Provide the (X, Y) coordinate of the cell's center where the given text is located.  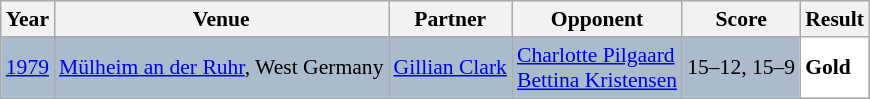
1979 (28, 68)
Score (741, 19)
Year (28, 19)
Gold (834, 68)
15–12, 15–9 (741, 68)
Mülheim an der Ruhr, West Germany (221, 68)
Venue (221, 19)
Gillian Clark (450, 68)
Partner (450, 19)
Opponent (597, 19)
Charlotte Pilgaard Bettina Kristensen (597, 68)
Result (834, 19)
